Return [x, y] of the center of cell containing provided text 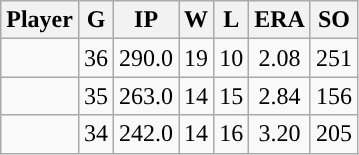
2.08 [280, 58]
251 [334, 58]
W [196, 20]
35 [96, 96]
2.84 [280, 96]
16 [232, 134]
SO [334, 20]
290.0 [146, 58]
G [96, 20]
156 [334, 96]
15 [232, 96]
IP [146, 20]
19 [196, 58]
3.20 [280, 134]
Player [40, 20]
ERA [280, 20]
263.0 [146, 96]
242.0 [146, 134]
36 [96, 58]
34 [96, 134]
205 [334, 134]
10 [232, 58]
L [232, 20]
